Determine the (x, y) coordinate at the center of the cell enclosing the given text.  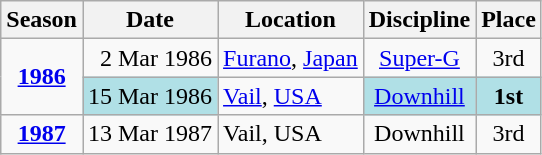
Location (291, 20)
Date (150, 20)
13 Mar 1987 (150, 134)
15 Mar 1986 (150, 96)
1st (509, 96)
Furano, Japan (291, 58)
1986 (42, 77)
Place (509, 20)
Discipline (419, 20)
Season (42, 20)
1987 (42, 134)
Super-G (419, 58)
2 Mar 1986 (150, 58)
